From the cell containing the given text, extract its center point as [X, Y] coordinate. 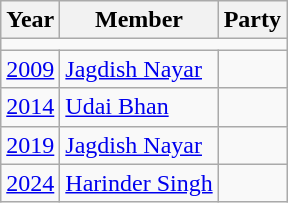
Udai Bhan [139, 107]
2019 [30, 145]
2014 [30, 107]
2009 [30, 69]
Party [252, 20]
Member [139, 20]
Harinder Singh [139, 183]
Year [30, 20]
2024 [30, 183]
